Return the [x, y] coordinate for the center point of the cell that contains the specified text.  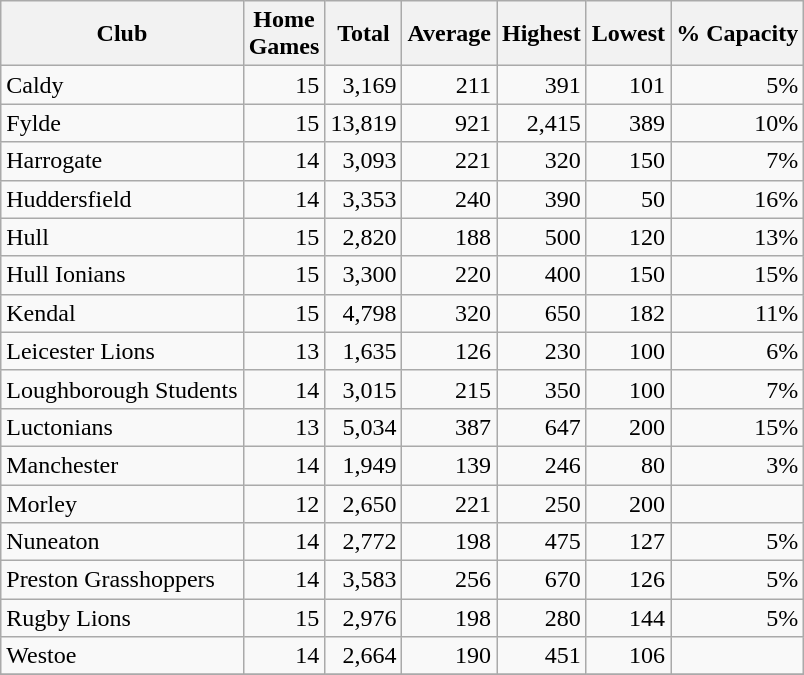
387 [450, 427]
3,093 [364, 161]
3,583 [364, 580]
11% [738, 313]
2,650 [364, 503]
Hull [122, 237]
3,169 [364, 85]
4,798 [364, 313]
Hull Ionians [122, 275]
647 [541, 427]
12 [284, 503]
3,353 [364, 199]
Manchester [122, 465]
390 [541, 199]
188 [450, 237]
13% [738, 237]
389 [628, 123]
139 [450, 465]
Lowest [628, 34]
101 [628, 85]
2,772 [364, 542]
451 [541, 656]
13,819 [364, 123]
10% [738, 123]
6% [738, 351]
921 [450, 123]
Luctonians [122, 427]
80 [628, 465]
2,664 [364, 656]
Leicester Lions [122, 351]
1,949 [364, 465]
475 [541, 542]
5,034 [364, 427]
2,976 [364, 618]
106 [628, 656]
391 [541, 85]
230 [541, 351]
240 [450, 199]
650 [541, 313]
Fylde [122, 123]
Highest [541, 34]
Huddersfield [122, 199]
Harrogate [122, 161]
350 [541, 389]
3,015 [364, 389]
Kendal [122, 313]
3% [738, 465]
220 [450, 275]
2,820 [364, 237]
2,415 [541, 123]
670 [541, 580]
190 [450, 656]
256 [450, 580]
3,300 [364, 275]
120 [628, 237]
211 [450, 85]
Loughborough Students [122, 389]
Preston Grasshoppers [122, 580]
Caldy [122, 85]
280 [541, 618]
16% [738, 199]
500 [541, 237]
1,635 [364, 351]
Westoe [122, 656]
Morley [122, 503]
127 [628, 542]
250 [541, 503]
400 [541, 275]
215 [450, 389]
HomeGames [284, 34]
182 [628, 313]
Rugby Lions [122, 618]
246 [541, 465]
Total [364, 34]
144 [628, 618]
Club [122, 34]
50 [628, 199]
Nuneaton [122, 542]
% Capacity [738, 34]
Average [450, 34]
